For the text-containing cell, return its midpoint in (X, Y) coordinate format. 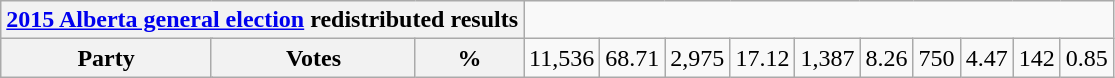
17.12 (762, 58)
2015 Alberta general election redistributed results (262, 20)
4.47 (986, 58)
142 (1036, 58)
8.26 (886, 58)
750 (936, 58)
Votes (313, 58)
Party (106, 58)
68.71 (632, 58)
% (469, 58)
0.85 (1086, 58)
1,387 (828, 58)
11,536 (562, 58)
2,975 (698, 58)
